Search for the cell housing the specified text and yield its [X, Y] center coordinate. 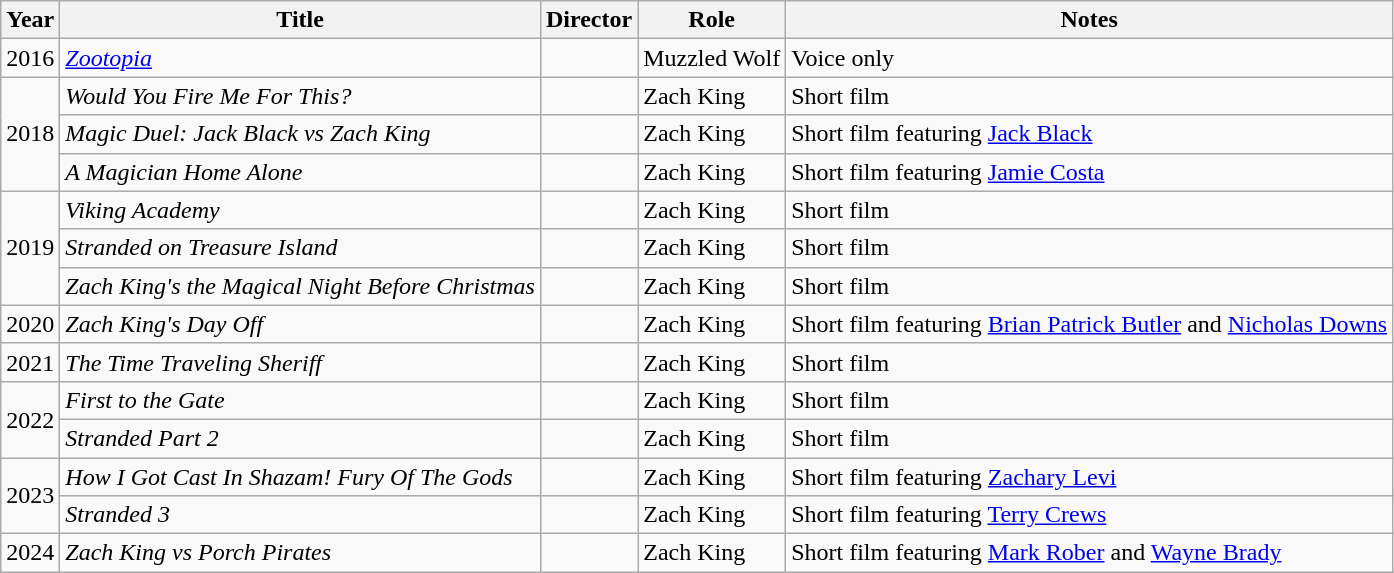
First to the Gate [300, 400]
Short film featuring Jamie Costa [1090, 172]
2023 [30, 496]
Short film featuring Zachary Levi [1090, 477]
Viking Academy [300, 210]
The Time Traveling Sheriff [300, 362]
Notes [1090, 20]
Stranded 3 [300, 515]
A Magician Home Alone [300, 172]
Short film featuring Jack Black [1090, 134]
Zootopia [300, 58]
Would You Fire Me For This? [300, 96]
2021 [30, 362]
Short film featuring Mark Rober and Wayne Brady [1090, 553]
Zach King's Day Off [300, 324]
2024 [30, 553]
2022 [30, 419]
Magic Duel: Jack Black vs Zach King [300, 134]
Short film featuring Brian Patrick Butler and Nicholas Downs [1090, 324]
2016 [30, 58]
2020 [30, 324]
Zach King's the Magical Night Before Christmas [300, 286]
Role [712, 20]
Stranded on Treasure Island [300, 248]
Zach King vs Porch Pirates [300, 553]
2019 [30, 248]
Director [588, 20]
Muzzled Wolf [712, 58]
Short film featuring Terry Crews [1090, 515]
Voice only [1090, 58]
Stranded Part 2 [300, 438]
Year [30, 20]
Title [300, 20]
2018 [30, 134]
How I Got Cast In Shazam! Fury Of The Gods [300, 477]
